Pinpoint the cell where the given text exists, returning its [x, y] midpoint coordinate. 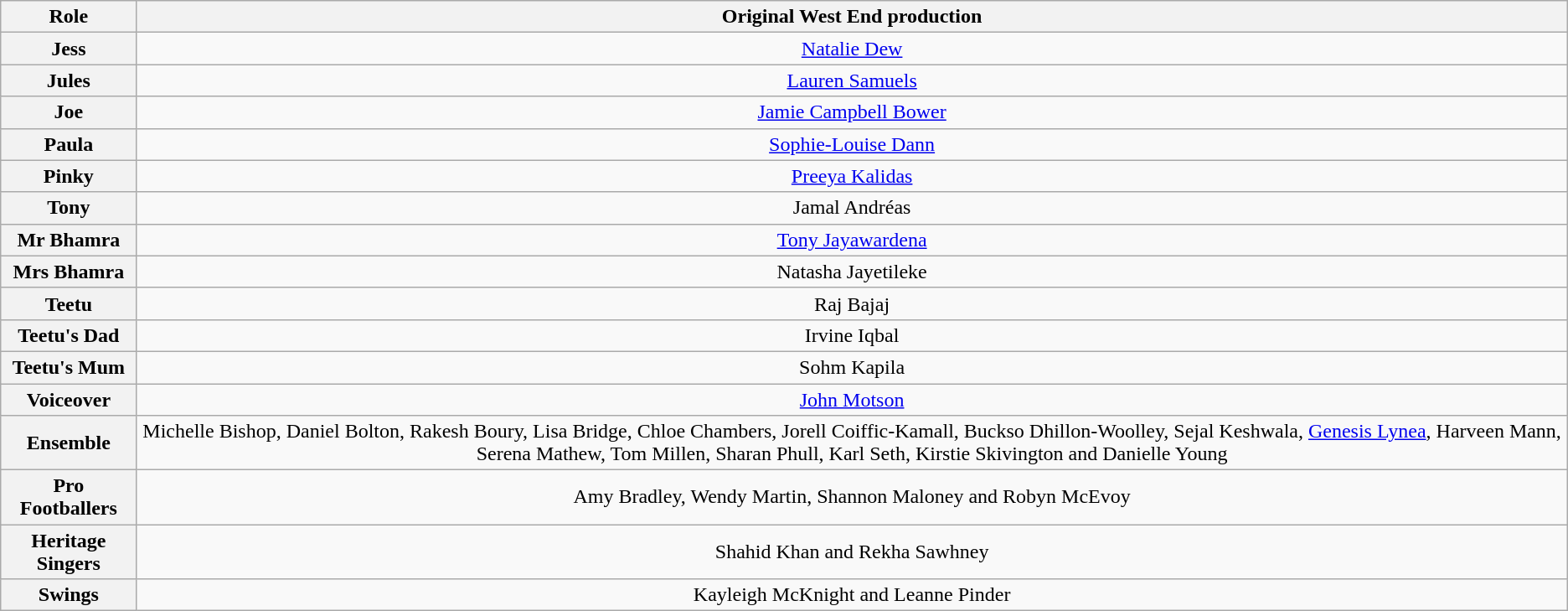
Preeya Kalidas [852, 176]
Role [69, 17]
Sophie-Louise Dann [852, 144]
Heritage Singers [69, 551]
Teetu's Mum [69, 367]
Shahid Khan and Rekha Sawhney [852, 551]
Jules [69, 80]
Mr Bhamra [69, 240]
Joe [69, 112]
Sohm Kapila [852, 367]
Voiceover [69, 400]
Kayleigh McKnight and Leanne Pinder [852, 595]
Irvine Iqbal [852, 335]
Tony Jayawardena [852, 240]
Paula [69, 144]
Mrs Bhamra [69, 272]
Ensemble [69, 443]
Pinky [69, 176]
Natasha Jayetileke [852, 272]
Teetu's Dad [69, 335]
Teetu [69, 303]
Pro Footballers [69, 498]
Jess [69, 49]
Swings [69, 595]
Original West End production [852, 17]
Raj Bajaj [852, 303]
Natalie Dew [852, 49]
Tony [69, 208]
Jamie Campbell Bower [852, 112]
John Motson [852, 400]
Amy Bradley, Wendy Martin, Shannon Maloney and Robyn McEvoy [852, 498]
Jamal Andréas [852, 208]
Lauren Samuels [852, 80]
